Scan for the cell matching the given text and deliver its [X, Y] coordinate at center. 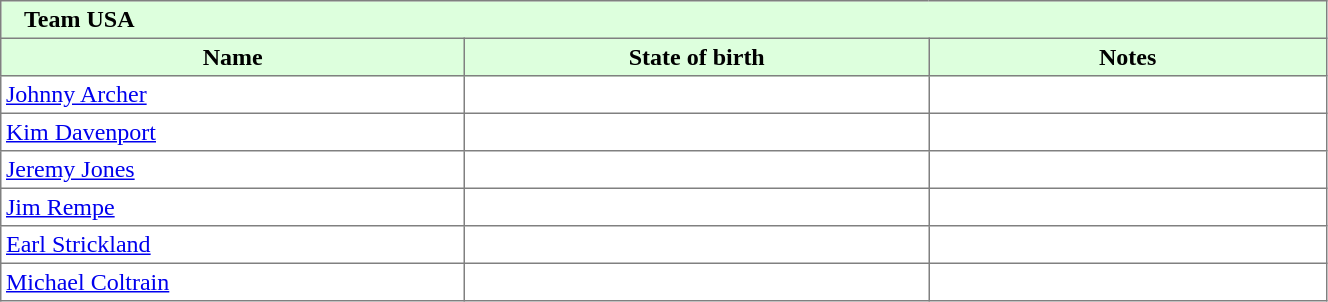
Jeremy Jones [233, 170]
Name [233, 57]
Team USA [664, 20]
State of birth [697, 57]
Michael Coltrain [233, 282]
Notes [1128, 57]
Kim Davenport [233, 132]
Johnny Archer [233, 95]
Jim Rempe [233, 207]
Earl Strickland [233, 245]
